Extract the (x, y) coordinate from the center of the cell holding the provided text.  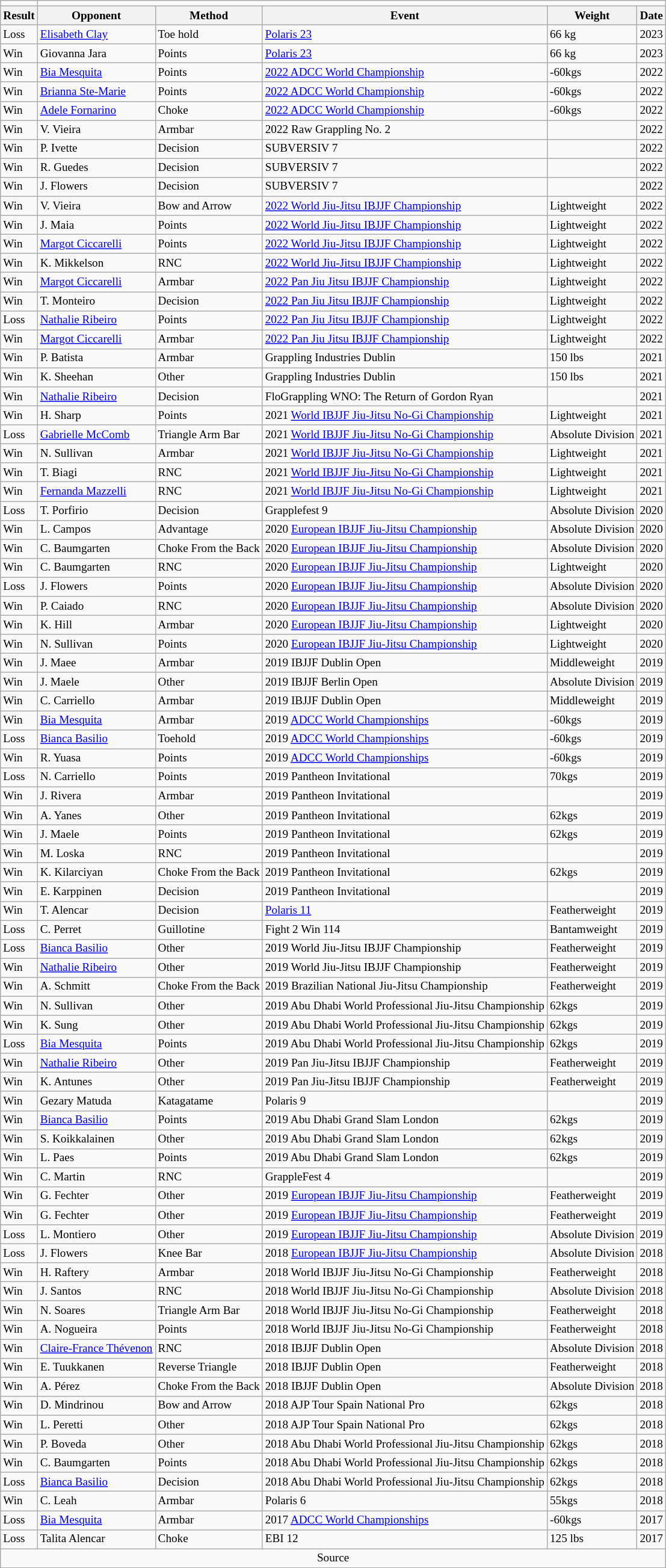
Gezary Matuda (96, 1101)
Toe hold (209, 34)
Fight 2 Win 114 (404, 929)
C. Carriello (96, 701)
N. Carriello (96, 777)
S. Koikkalainen (96, 1139)
Fernanda Mazzelli (96, 492)
Opponent (96, 16)
Event (404, 16)
L. Montiero (96, 1235)
P. Ivette (96, 149)
H. Raftery (96, 1272)
P. Batista (96, 358)
K. Sung (96, 1025)
E. Karppinen (96, 891)
K. Hill (96, 625)
Date (652, 16)
K. Mikkelson (96, 263)
70kgs (592, 777)
Guillotine (209, 929)
Polaris 6 (404, 1501)
Talita Alencar (96, 1539)
K. Sheehan (96, 377)
FloGrappling WNO: The Return of Gordon Ryan (404, 396)
M. Loska (96, 854)
J. Maia (96, 225)
Gabrielle McComb (96, 435)
2022 Raw Grappling No. 2 (404, 130)
A. Schmitt (96, 987)
A. Yanes (96, 816)
2017 ADCC World Championships (404, 1520)
J. Maee (96, 663)
Grapplefest 9 (404, 510)
J. Santos (96, 1292)
R. Guedes (96, 168)
Giovanna Jara (96, 54)
Adele Fornarino (96, 111)
Source (333, 1558)
Katagatame (209, 1101)
T. Porfirio (96, 510)
A. Pérez (96, 1387)
T. Monteiro (96, 301)
K. Kilarciyan (96, 873)
R. Yuasa (96, 758)
Claire-France Thévenon (96, 1349)
L. Campos (96, 530)
A. Nogueira (96, 1330)
GrappleFest 4 (404, 1177)
Brianna Ste-Marie (96, 91)
Weight (592, 16)
125 lbs (592, 1539)
J. Rivera (96, 796)
N. Soares (96, 1310)
Toehold (209, 739)
Advantage (209, 530)
Bantamweight (592, 929)
Reverse Triangle (209, 1368)
Elisabeth Clay (96, 34)
Result (19, 16)
2019 Brazilian National Jiu-Jitsu Championship (404, 987)
E. Tuukkanen (96, 1368)
L. Paes (96, 1158)
C. Martin (96, 1177)
Method (209, 16)
Polaris 9 (404, 1101)
Polaris 11 (404, 911)
L. Peretti (96, 1425)
C. Perret (96, 929)
EBI 12 (404, 1539)
H. Sharp (96, 415)
2018 European IBJJF Jiu-Jitsu Championship (404, 1253)
2019 IBJJF Berlin Open (404, 682)
D. Mindrinou (96, 1405)
T. Biagi (96, 473)
P. Boveda (96, 1444)
Knee Bar (209, 1253)
P. Caiado (96, 606)
C. Leah (96, 1501)
T. Alencar (96, 911)
55kgs (592, 1501)
K. Antunes (96, 1082)
